Identify which cell holds the provided text, then report its [x, y] central coordinate. 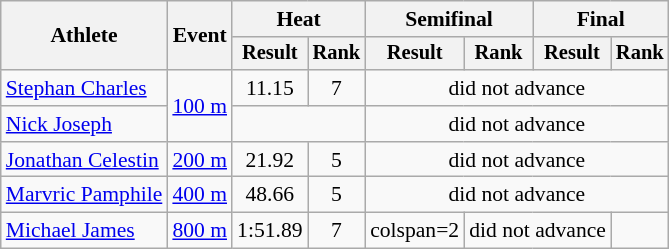
colspan=2 [414, 231]
Event [200, 36]
21.92 [270, 160]
Athlete [84, 36]
1:51.89 [270, 231]
Michael James [84, 231]
Jonathan Celestin [84, 160]
100 m [200, 106]
11.15 [270, 88]
Heat [298, 19]
Stephan Charles [84, 88]
800 m [200, 231]
48.66 [270, 195]
Marvric Pamphile [84, 195]
400 m [200, 195]
Nick Joseph [84, 124]
Semifinal [449, 19]
200 m [200, 160]
Final [601, 19]
